Output the [x, y] coordinate of the center of the cell containing the given text.  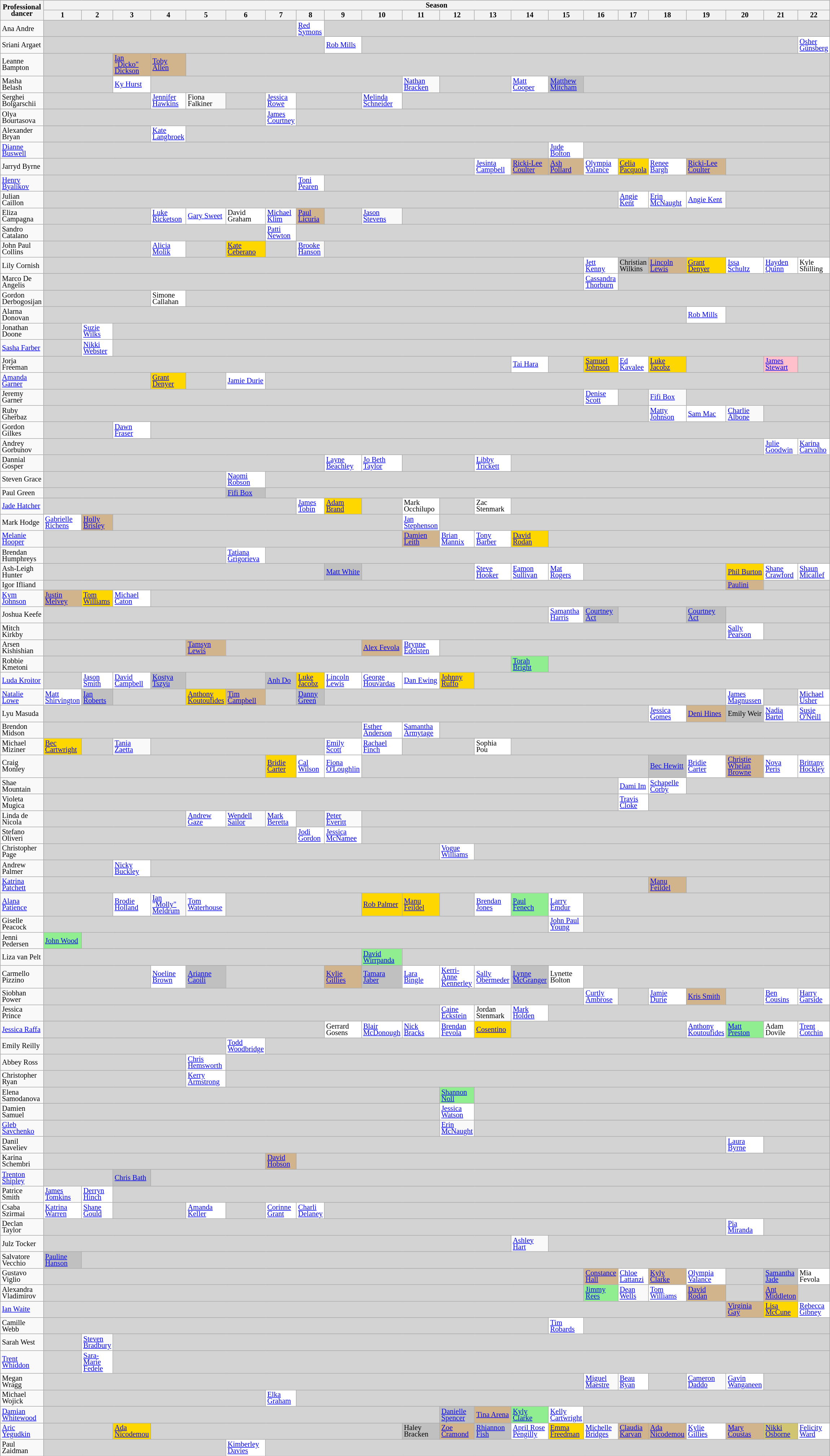
Sriani Argaet [22, 45]
Alarna Donovan [22, 315]
Dami Im [633, 786]
Michelle Bridges [601, 1431]
Tony Barber [493, 539]
Christie Whelan Browne [745, 766]
Jesinta Campbell [493, 167]
Gustavo Viglio [22, 1276]
Danielle Spencer [457, 1415]
Tamsyn Lewis [206, 648]
Cosentino [493, 1029]
Ruby Gherbaz [22, 414]
Samantha Jade [781, 1276]
Zac Stenmark [493, 506]
Kate Ceberano [246, 249]
Marco De Angelis [22, 282]
Gabrielle Richens [62, 523]
Gerrard Gosens [343, 1029]
David Hobson [281, 1161]
Felicity Ward [814, 1431]
Anh Do [281, 681]
Mary Coustas [745, 1431]
Adam Dovile [781, 1029]
Adam Brand [343, 506]
Ed Kavalee [633, 364]
Rebecca Gibney [814, 1310]
Ash Pollard [566, 167]
Hayden Quinn [781, 265]
Serghei Bolgarschii [22, 101]
Matt Preston [745, 1029]
Damien Samuel [22, 1112]
Vogue Williams [457, 852]
Charli Delaney [311, 1211]
Liza van Pelt [22, 957]
Ian "Dicko" Dickson [132, 65]
Jorja Freeman [22, 364]
Gavin Wanganeen [745, 1382]
Sam Mac [706, 414]
Ana Andre [22, 28]
Amanda Keller [206, 1211]
Brendon Midson [22, 730]
John Paul Collins [22, 249]
Emily Reilly [22, 1046]
Ian Roberts [97, 697]
Jett Kenny [601, 265]
Jessica Watson [457, 1112]
Lisa McCune [781, 1310]
Esther Anderson [382, 730]
Michael Wojick [22, 1398]
James Stewart [781, 364]
Christopher Page [22, 852]
Steven Grace [22, 480]
Shaun Micallef [814, 572]
19 [706, 15]
Mat Rogers [566, 572]
Virginia Gay [745, 1310]
Trent Cotchin [814, 1029]
Tim Robards [566, 1326]
Samantha Armytage [421, 730]
Blair McDonough [382, 1029]
Andrey Gorbunov [22, 447]
Shannon Noll [457, 1095]
Travis Cloke [633, 802]
Tamara Jaber [382, 977]
Sally Obermeder [493, 977]
Jeremy Garner [22, 397]
Stefano Oliveri [22, 835]
Jessica Raffa [22, 1029]
Matt Cooper [530, 84]
Giselle Peacock [22, 924]
Joshua Keefe [22, 615]
Paul Fenech [530, 905]
Trent Whiddon [22, 1362]
Julian Caillon [22, 200]
Craig Monley [22, 766]
Brendan Humphreys [22, 555]
Holly Brisley [97, 523]
Sally Pearson [745, 631]
Shane Gould [97, 1211]
Julz Tocker [22, 1244]
Karina Carvalho [814, 447]
Tina Arena [493, 1415]
Jennifer Hawkins [168, 101]
8 [311, 15]
Arianne Caoili [206, 977]
Cal Wilson [311, 766]
Lynette Bolton [566, 977]
Alicia Molik [168, 249]
Jessica Rowe [281, 101]
Carmello Pizzino [22, 977]
Pauline Hanson [62, 1260]
Dianne Buswell [22, 150]
Samuel Johnson [601, 364]
Ash-Leigh Hunter [22, 572]
Matthew Mitcham [566, 84]
Dean Wells [633, 1293]
Brodie Holland [132, 905]
9 [343, 15]
Paul Licuria [311, 216]
Alexandra Vladimirov [22, 1293]
Henry Byalikov [22, 183]
Curtly Ambrose [601, 997]
Ben Cousins [781, 997]
Matt White [343, 572]
Rob Palmer [382, 905]
Masha Belash [22, 84]
Alex Fevola [382, 648]
Emily Scott [343, 747]
Mia Fevola [814, 1276]
Matt Shirvington [62, 697]
13 [493, 15]
18 [667, 15]
Luke Ricketson [168, 216]
Mitch Kirkby [22, 631]
Tom Waterhouse [206, 905]
Emma Freedman [566, 1431]
Ashley Hart [530, 1244]
Melinda Schneider [382, 101]
Eamon Sullivan [530, 572]
Katrina Patchett [22, 885]
David Graham [246, 216]
2 [97, 15]
Olya Bourtasova [22, 117]
Danny Green [311, 697]
Pia Miranda [745, 1227]
Luda Kroitor [22, 681]
Johnny Ruffo [457, 681]
Robbie Kmetoni [22, 664]
Mark Hodge [22, 523]
21 [781, 15]
Cameron Daddo [706, 1382]
Fiona O'Loughlin [343, 766]
Elka Graham [281, 1398]
Michael Usher [814, 697]
Jessica Prince [22, 1013]
Sasha Farber [22, 348]
3 [132, 15]
Salvatore Vecchio [22, 1260]
Jason Stevens [382, 216]
Michael Caton [132, 598]
Linda de Nicola [22, 819]
Lyu Masuda [22, 714]
6 [246, 15]
Bec Hewitt [667, 766]
Denise Scott [601, 397]
Megan Wragg [22, 1382]
Jimmy Rees [601, 1293]
Mark Occhilupo [421, 506]
Mark Holden [530, 1013]
Patrice Smith [22, 1194]
5 [206, 15]
Nadia Bartel [781, 714]
Rhiannon Fish [493, 1431]
Toby Allen [168, 65]
James Tomkins [62, 1194]
Sarah West [22, 1342]
Haley Bracken [421, 1431]
Torah Bright [530, 664]
16 [601, 15]
Kym Johnson [22, 598]
Kate Langbroek [168, 134]
Steve Hooker [493, 572]
Chris Bath [132, 1178]
Jessica Gomes [667, 714]
Chloe Lattanzi [633, 1276]
Brittany Hockley [814, 766]
Tim Campbell [246, 697]
10 [382, 15]
Csaba Szirmai [22, 1211]
John Paul Young [566, 924]
20 [745, 15]
12 [457, 15]
1 [62, 15]
Sara-Marie Fedele [97, 1362]
Jarryd Byrne [22, 167]
11 [421, 15]
Larry Emdur [566, 905]
Christopher Ryan [22, 1079]
Gleb Savchenko [22, 1128]
Rachael Finch [382, 747]
Paulini [745, 585]
Bec Cartwright [62, 747]
Violeta Mugica [22, 802]
Kelly Cartwright [566, 1415]
Tania Zaetta [132, 747]
Jodi Gordon [311, 835]
Aric Yegudkin [22, 1431]
Elena Samodanova [22, 1095]
7 [281, 15]
Alana Patience [22, 905]
Corinne Grant [281, 1211]
Gary Sweet [206, 216]
Susie O'Neill [814, 714]
Todd Woodbridge [246, 1046]
Julie Goodwin [781, 447]
Nicky Buckley [132, 868]
Celia Pacquola [633, 167]
Nick Bracks [421, 1029]
Nova Peris [781, 766]
Ian Waite [22, 1310]
Toni Pearen [311, 183]
Matty Johnson [667, 414]
Abbey Ross [22, 1063]
April Rose Pengilly [530, 1431]
Derryn Hinch [97, 1194]
Issa Schultz [745, 265]
Cassandra Thorburn [601, 282]
Leanne Bampton [22, 65]
Nikki Webster [97, 348]
Beau Ryan [633, 1382]
Jordan Stenmark [493, 1013]
Tatiana Grigorieva [246, 555]
Dan Ewing [421, 681]
Tai Hara [530, 364]
James Magnussen [745, 697]
Kerry Armstrong [206, 1079]
Chris Hemsworth [206, 1063]
Ant Middleton [781, 1293]
15 [566, 15]
Jude Bolton [566, 150]
Melanie Hooper [22, 539]
Camille Webb [22, 1326]
Dawn Fraser [132, 430]
Shane Crawford [781, 572]
Schapelle Corby [667, 786]
Dannial Gosper [22, 463]
Kimberley Davies [246, 1448]
Renee Bargh [667, 167]
Constance Hall [601, 1276]
Brian Mannix [457, 539]
Libby Trickett [493, 463]
Katrina Warren [62, 1211]
Damien Leith [421, 539]
Siobhan Power [22, 997]
4 [168, 15]
Michael Miziner [22, 747]
Red Symons [311, 28]
James Tobin [311, 506]
Layne Beachley [343, 463]
Mark Beretta [281, 819]
Wendell Sailor [246, 819]
Charlie Albone [745, 414]
Jonathan Doone [22, 331]
Brendan Fevola [457, 1029]
Miguel Maestre [601, 1382]
Lily Cornish [22, 265]
Justin Melvey [62, 598]
17 [633, 15]
Steven Bradbury [97, 1342]
Brooke Hanson [311, 249]
Jessica McNamee [343, 835]
Michael Klim [281, 216]
Peter Everitt [343, 819]
Kris Smith [706, 997]
Igor Ifliand [22, 585]
Professional dancer [22, 10]
David Campbell [132, 681]
Karina Schembri [22, 1161]
Season [436, 5]
Natalie Lowe [22, 697]
John Wood [62, 941]
Simone Callahan [168, 299]
Jenni Pedersen [22, 941]
Emily Weir [745, 714]
Jason Smith [97, 681]
George Houvardas [382, 681]
Brynne Edelsten [421, 648]
Jo Beth Taylor [382, 463]
James Courtney [281, 117]
Lynne McGranger [530, 977]
Laura Byrne [745, 1145]
Trenton Shipley [22, 1178]
Gordon Gilkes [22, 430]
14 [530, 15]
Lara Bingle [421, 977]
Naomi Robson [246, 480]
Declan Taylor [22, 1227]
Alexander Bryan [22, 134]
Phil Burton [745, 572]
Andrew Palmer [22, 868]
Sandro Catalano [22, 233]
Zoe Cramond [457, 1431]
Danil Saveliev [22, 1145]
Amanda Garner [22, 381]
Paul Zaidman [22, 1448]
Nikki Osborne [781, 1431]
Sophia Pou [493, 747]
Harry Garside [814, 997]
Gordon Derbogosijan [22, 299]
22 [814, 15]
Andrew Gaze [206, 819]
Kostya Tszyu [168, 681]
Arsen Kishishian [22, 648]
Shae Mountain [22, 786]
Christian Wilkins [633, 265]
Kyle Shilling [814, 265]
Deni Hines [706, 714]
Caine Eckstein [457, 1013]
Brendan Jones [493, 905]
David Wirrpanda [382, 957]
Nathan Bracken [421, 84]
Fiona Falkiner [206, 101]
Ky Hurst [132, 84]
Jan Stephenson [421, 523]
Jade Hatcher [22, 506]
Paul Green [22, 493]
Patti Newton [281, 233]
Suzie Wilks [97, 331]
Ian "Molly" Meldrum [168, 905]
Osher Günsberg [814, 45]
Claudia Karvan [633, 1431]
Noeline Brown [168, 977]
Damian Whitewood [22, 1415]
Eliza Campagna [22, 216]
Kerri-Anne Kennerley [457, 977]
Samantha Harris [566, 615]
